From the cell containing the given text, extract its center point as (X, Y) coordinate. 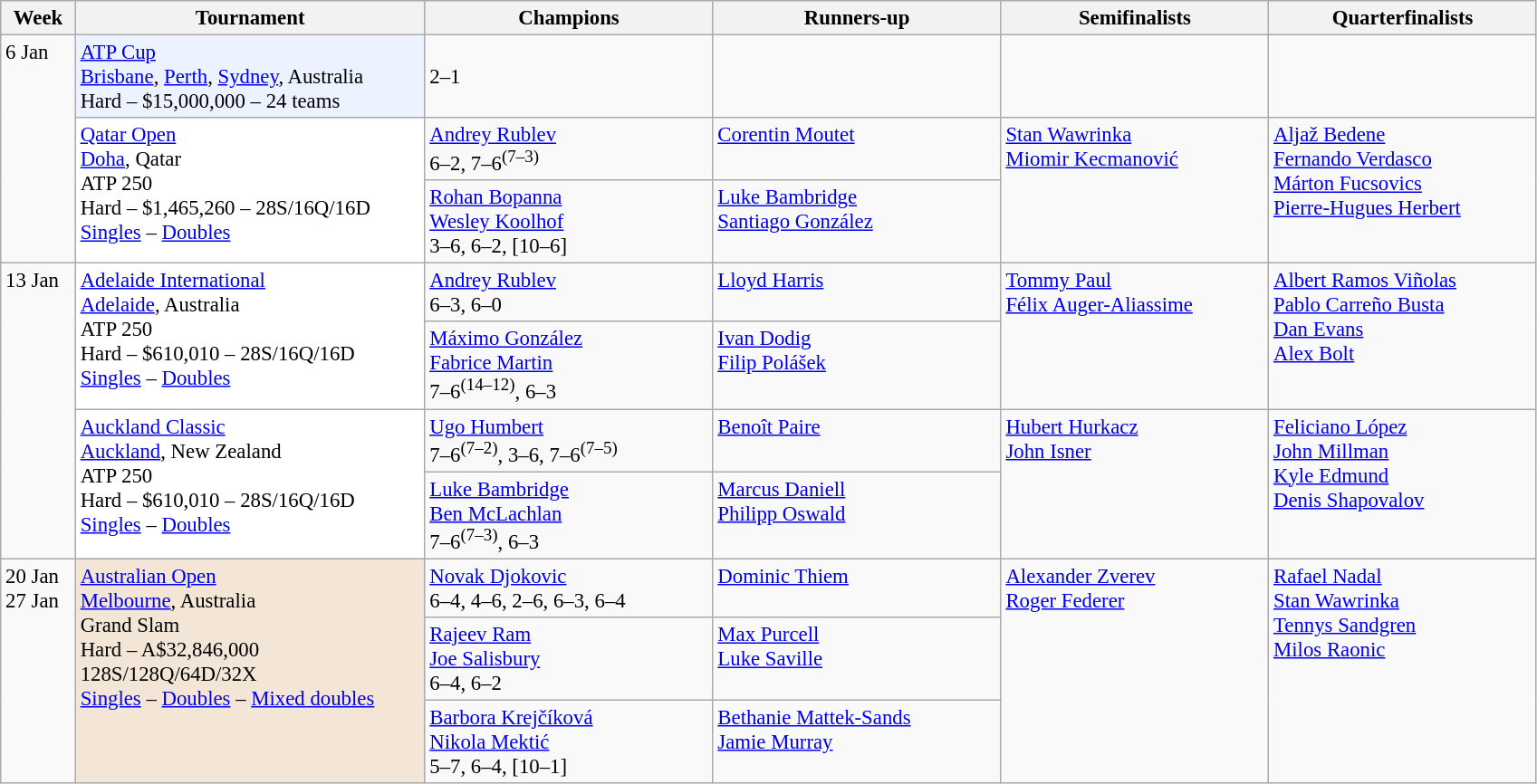
6 Jan (38, 149)
Andrey Rublev6–3, 6–0 (569, 293)
Qatar Open Doha, QatarATP 250Hard – $1,465,260 – 28S/16Q/16DSingles – Doubles (250, 190)
Rohan Bopanna Wesley Koolhof3–6, 6–2, [10–6] (569, 222)
Tournament (250, 18)
Corentin Moutet (857, 148)
Rafael Nadal Stan Wawrinka Tennys Sandgren Milos Raonic (1403, 671)
Rajeev Ram Joe Salisbury 6–4, 6–2 (569, 659)
Aljaž Bedene Fernando Verdasco Márton Fucsovics Pierre-Hugues Herbert (1403, 190)
Dominic Thiem (857, 588)
Semifinalists (1135, 18)
ATP Cup Brisbane, Perth, Sydney, AustraliaHard – $15,000,000 – 24 teams (250, 77)
Máximo González Fabrice Martin7–6(14–12), 6–3 (569, 366)
Novak Djokovic6–4, 4–6, 2–6, 6–3, 6–4 (569, 588)
Adelaide International Adelaide, AustraliaATP 250Hard – $610,010 – 28S/16Q/16DSingles – Doubles (250, 337)
Luke Bambridge Ben McLachlan7–6(7–3), 6–3 (569, 515)
Max Purcell Luke Saville (857, 659)
Tommy Paul Félix Auger-Aliassime (1135, 337)
Benoît Paire (857, 440)
Andrey Rublev6–2, 7–6(7–3) (569, 148)
20 Jan27 Jan (38, 671)
Feliciano López John Millman Kyle Edmund Denis Shapovalov (1403, 483)
2–1 (569, 77)
Bethanie Mattek-Sands Jamie Murray (857, 741)
Australian Open Melbourne, AustraliaGrand SlamHard – A$32,846,000128S/128Q/64D/32XSingles – Doubles – Mixed doubles (250, 671)
Lloyd Harris (857, 293)
Ivan Dodig Filip Polášek (857, 366)
Stan Wawrinka Miomir Kecmanović (1135, 190)
Week (38, 18)
Champions (569, 18)
13 Jan (38, 411)
Marcus Daniell Philipp Oswald (857, 515)
Auckland Classic Auckland, New ZealandATP 250Hard – $610,010 – 28S/16Q/16DSingles – Doubles (250, 483)
Luke Bambridge Santiago González (857, 222)
Ugo Humbert7–6(7–2), 3–6, 7–6(7–5) (569, 440)
Hubert Hurkacz John Isner (1135, 483)
Barbora Krejčíková Nikola Mektić 5–7, 6–4, [10–1] (569, 741)
Alexander Zverev Roger Federer (1135, 671)
Runners-up (857, 18)
Albert Ramos Viñolas Pablo Carreño Busta Dan Evans Alex Bolt (1403, 337)
Quarterfinalists (1403, 18)
